For the text-containing cell, return its midpoint in (x, y) coordinate format. 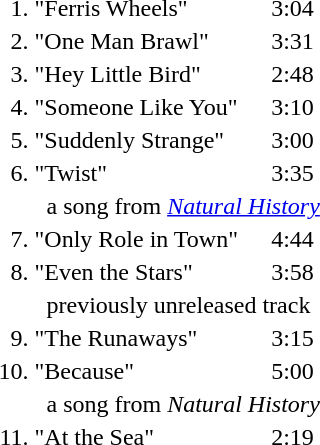
"Only Role in Town" (150, 239)
"The Runaways" (150, 338)
"One Man Brawl" (150, 41)
"Hey Little Bird" (150, 74)
"Suddenly Strange" (150, 140)
"Twist" (150, 173)
"Someone Like You" (150, 107)
"Even the Stars" (150, 272)
"Because" (150, 371)
